For the text-containing cell, return its midpoint in [x, y] coordinate format. 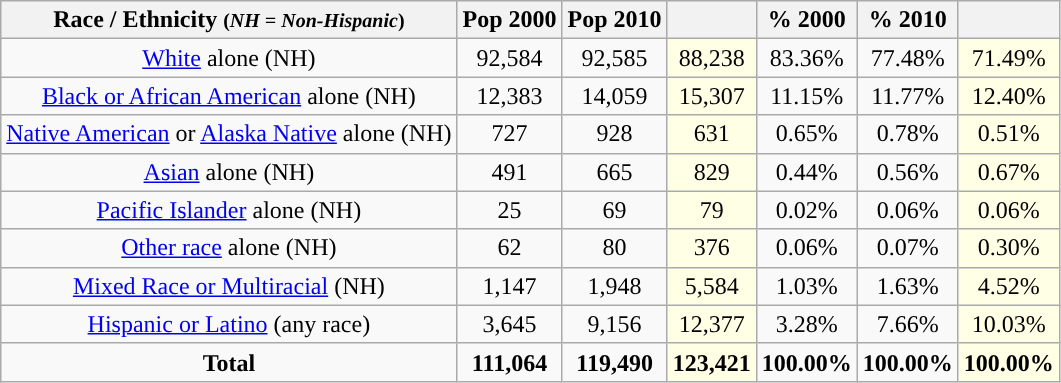
Other race alone (NH) [229, 248]
0.30% [1008, 248]
123,421 [712, 362]
92,585 [614, 58]
% 2010 [908, 20]
1,147 [510, 286]
Native American or Alaska Native alone (NH) [229, 134]
Total [229, 362]
119,490 [614, 362]
829 [712, 172]
12,383 [510, 96]
111,064 [510, 362]
88,238 [712, 58]
Mixed Race or Multiracial (NH) [229, 286]
1.63% [908, 286]
928 [614, 134]
Pop 2010 [614, 20]
83.36% [806, 58]
1,948 [614, 286]
0.44% [806, 172]
69 [614, 210]
3.28% [806, 324]
25 [510, 210]
Hispanic or Latino (any race) [229, 324]
0.02% [806, 210]
Pop 2000 [510, 20]
491 [510, 172]
0.56% [908, 172]
0.67% [1008, 172]
Asian alone (NH) [229, 172]
% 2000 [806, 20]
11.77% [908, 96]
11.15% [806, 96]
1.03% [806, 286]
14,059 [614, 96]
Pacific Islander alone (NH) [229, 210]
727 [510, 134]
5,584 [712, 286]
0.51% [1008, 134]
15,307 [712, 96]
665 [614, 172]
71.49% [1008, 58]
376 [712, 248]
7.66% [908, 324]
79 [712, 210]
92,584 [510, 58]
9,156 [614, 324]
0.07% [908, 248]
3,645 [510, 324]
62 [510, 248]
631 [712, 134]
White alone (NH) [229, 58]
12,377 [712, 324]
Race / Ethnicity (NH = Non-Hispanic) [229, 20]
0.65% [806, 134]
77.48% [908, 58]
4.52% [1008, 286]
80 [614, 248]
0.78% [908, 134]
12.40% [1008, 96]
10.03% [1008, 324]
Black or African American alone (NH) [229, 96]
